Search for the cell housing the specified text and yield its [x, y] center coordinate. 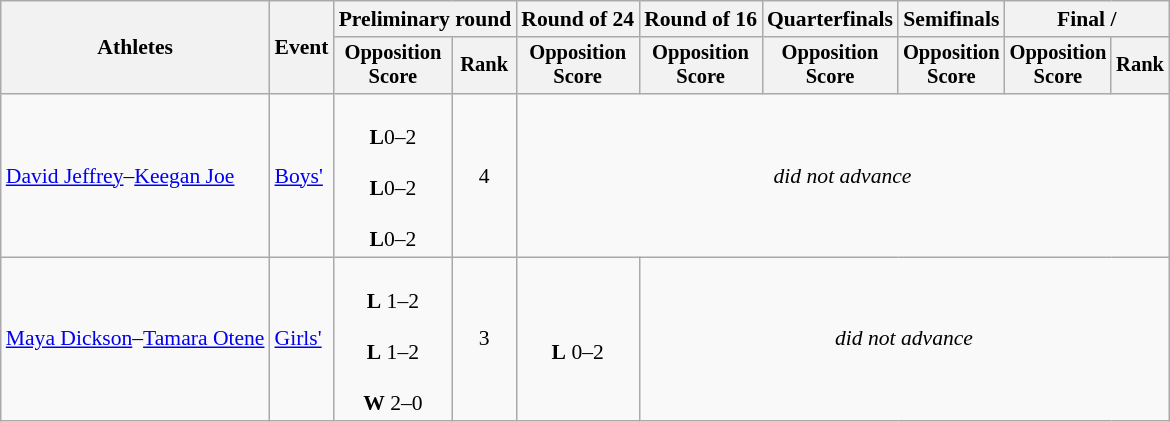
Final / [1087, 19]
L 0–2 [578, 340]
Girls' [302, 340]
3 [484, 340]
Maya Dickson–Tamara Otene [136, 340]
Boys' [302, 176]
Round of 24 [578, 19]
Preliminary round [426, 19]
L0–2L0–2L0–2 [394, 176]
Round of 16 [700, 19]
Athletes [136, 48]
4 [484, 176]
L 1–2 L 1–2 W 2–0 [394, 340]
Semifinals [952, 19]
David Jeffrey–Keegan Joe [136, 176]
Quarterfinals [830, 19]
Event [302, 48]
